Output the [X, Y] coordinate of the center of the cell containing the given text.  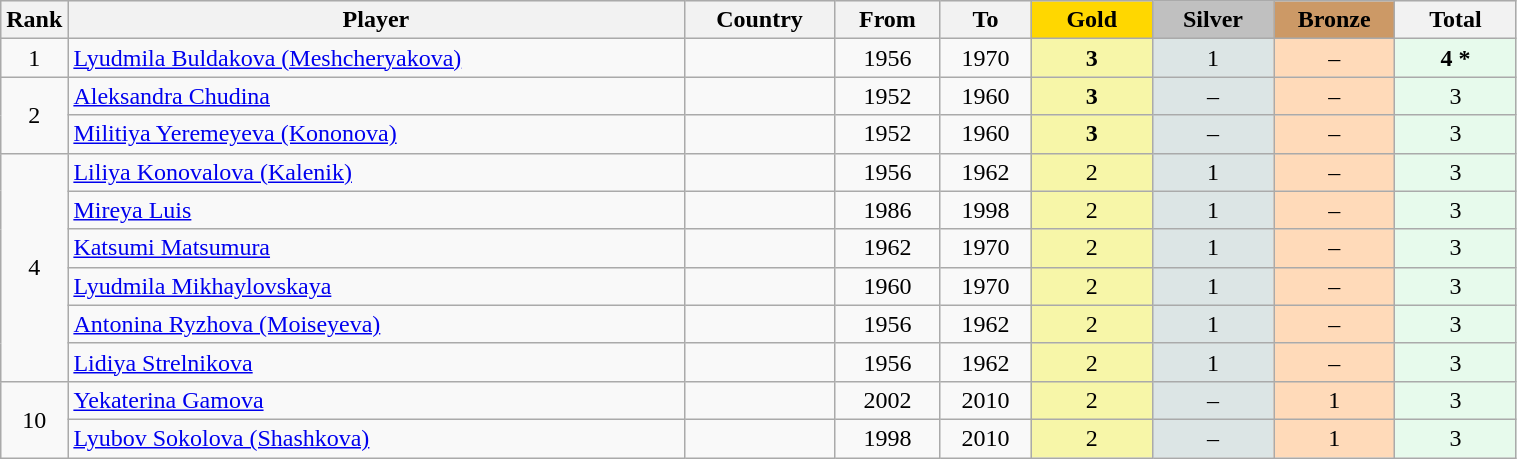
Lyudmila Buldakova (Meshcheryakova) [376, 58]
Rank [34, 20]
Total [1456, 20]
From [888, 20]
Mireya Luis [376, 210]
Aleksandra Chudina [376, 96]
To [986, 20]
Country [760, 20]
4 [34, 267]
Liliya Konovalova (Kalenik) [376, 172]
Antonina Ryzhova (Moiseyeva) [376, 324]
4 * [1456, 58]
1986 [888, 210]
Silver [1212, 20]
Yekaterina Gamova [376, 400]
Militiya Yeremeyeva (Kononova) [376, 134]
Bronze [1334, 20]
2002 [888, 400]
Katsumi Matsumura [376, 248]
Lyudmila Mikhaylovskaya [376, 286]
10 [34, 419]
Player [376, 20]
Lidiya Strelnikova [376, 362]
Lyubov Sokolova (Shashkova) [376, 438]
Gold [1092, 20]
